Scan for the cell matching the given text and deliver its (X, Y) coordinate at center. 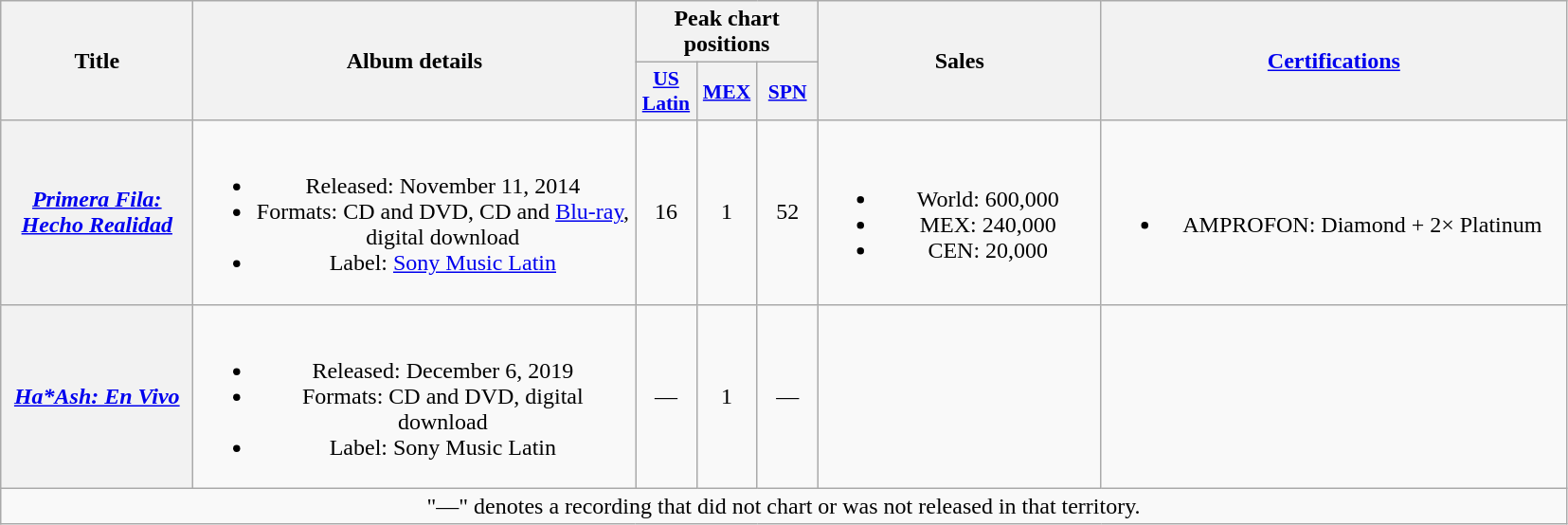
MEX (727, 91)
World: 600,000MEX: 240,000CEN: 20,000 (959, 212)
52 (787, 212)
"—" denotes a recording that did not chart or was not released in that territory. (784, 506)
Album details (415, 61)
Ha*Ash: En Vivo (97, 396)
Certifications (1334, 61)
Released: November 11, 2014Formats: CD and DVD, CD and Blu-ray, digital downloadLabel: Sony Music Latin (415, 212)
Peak chart positions (727, 32)
16 (666, 212)
Released: December 6, 2019Formats: CD and DVD, digital downloadLabel: Sony Music Latin (415, 396)
USLatin (666, 91)
Sales (959, 61)
SPN (787, 91)
Primera Fila: Hecho Realidad (97, 212)
Title (97, 61)
AMPROFON: Diamond + 2× Platinum (1334, 212)
